Search for the cell housing the specified text and yield its [X, Y] center coordinate. 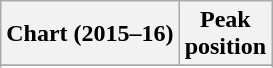
Peakposition [225, 34]
Chart (2015–16) [90, 34]
